Output the (x, y) coordinate of the center of the cell containing the given text.  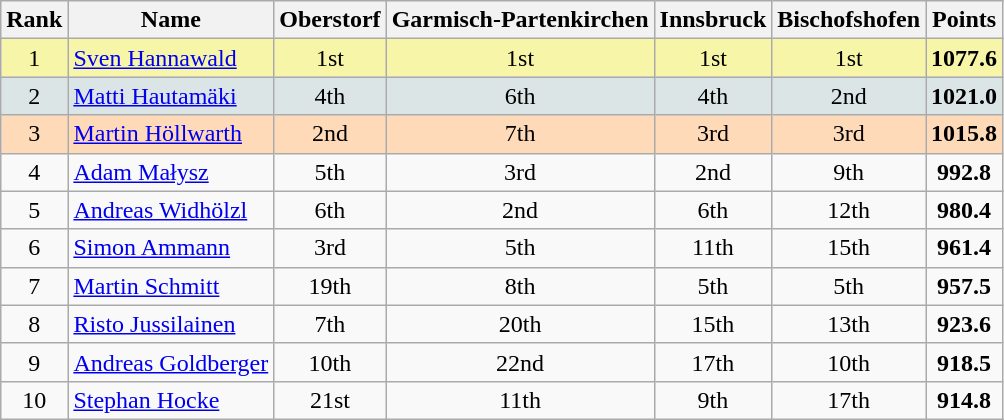
6 (34, 248)
Garmisch-Partenkirchen (520, 20)
Andreas Goldberger (171, 362)
Martin Schmitt (171, 286)
Name (171, 20)
Innsbruck (713, 20)
Rank (34, 20)
957.5 (964, 286)
3 (34, 134)
961.4 (964, 248)
19th (330, 286)
5 (34, 210)
13th (849, 324)
992.8 (964, 172)
Bischofshofen (849, 20)
12th (849, 210)
7 (34, 286)
1 (34, 58)
1077.6 (964, 58)
Simon Ammann (171, 248)
22nd (520, 362)
Martin Höllwarth (171, 134)
Oberstorf (330, 20)
1021.0 (964, 96)
Risto Jussilainen (171, 324)
9 (34, 362)
Stephan Hocke (171, 400)
914.8 (964, 400)
2 (34, 96)
980.4 (964, 210)
918.5 (964, 362)
1015.8 (964, 134)
8th (520, 286)
8 (34, 324)
10 (34, 400)
Andreas Widhölzl (171, 210)
Points (964, 20)
20th (520, 324)
4 (34, 172)
923.6 (964, 324)
Matti Hautamäki (171, 96)
Adam Małysz (171, 172)
21st (330, 400)
Sven Hannawald (171, 58)
